Scan for the cell matching the given text and deliver its (x, y) coordinate at center. 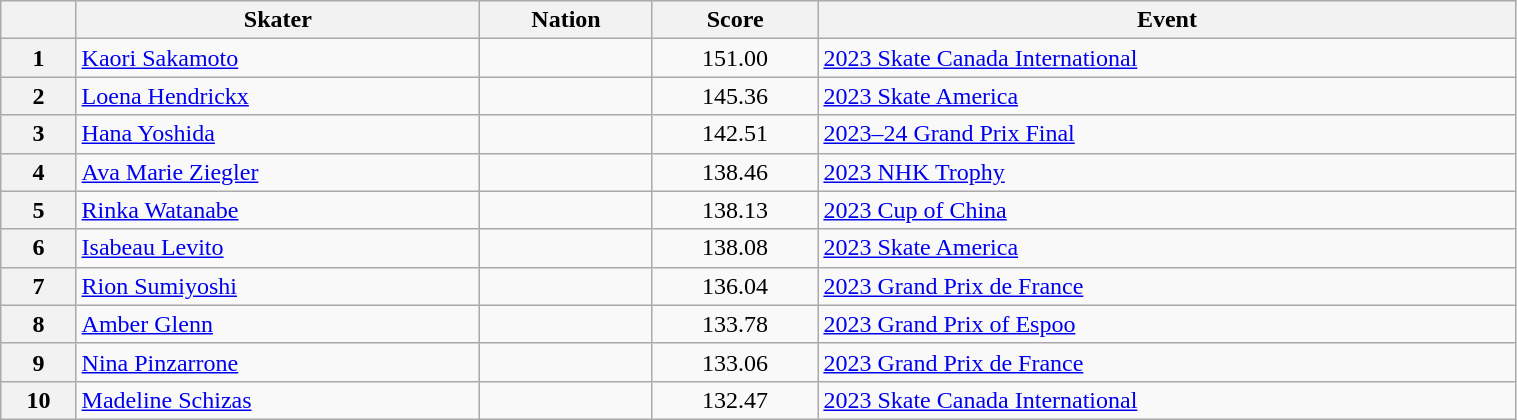
Rinka Watanabe (278, 210)
Nina Pinzarrone (278, 362)
3 (38, 134)
145.36 (735, 96)
Rion Sumiyoshi (278, 286)
Score (735, 20)
2023 Grand Prix of Espoo (1167, 324)
133.06 (735, 362)
5 (38, 210)
2 (38, 96)
6 (38, 248)
4 (38, 172)
7 (38, 286)
Event (1167, 20)
9 (38, 362)
Skater (278, 20)
138.08 (735, 248)
136.04 (735, 286)
133.78 (735, 324)
Kaori Sakamoto (278, 58)
2023 NHK Trophy (1167, 172)
2023 Cup of China (1167, 210)
2023–24 Grand Prix Final (1167, 134)
8 (38, 324)
Madeline Schizas (278, 400)
Nation (566, 20)
Loena Hendrickx (278, 96)
138.13 (735, 210)
Amber Glenn (278, 324)
132.47 (735, 400)
138.46 (735, 172)
1 (38, 58)
Ava Marie Ziegler (278, 172)
Isabeau Levito (278, 248)
151.00 (735, 58)
Hana Yoshida (278, 134)
142.51 (735, 134)
10 (38, 400)
